Pinpoint the cell where the given text exists, returning its (X, Y) midpoint coordinate. 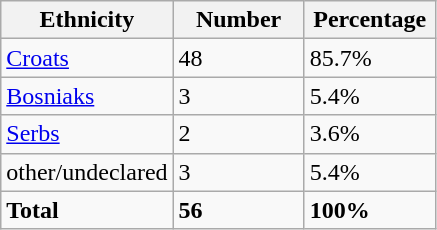
Number (238, 20)
Croats (87, 58)
Serbs (87, 134)
3.6% (370, 134)
Percentage (370, 20)
56 (238, 210)
Ethnicity (87, 20)
100% (370, 210)
85.7% (370, 58)
other/undeclared (87, 172)
Bosniaks (87, 96)
Total (87, 210)
48 (238, 58)
2 (238, 134)
